Scan for the cell matching the given text and deliver its (X, Y) coordinate at center. 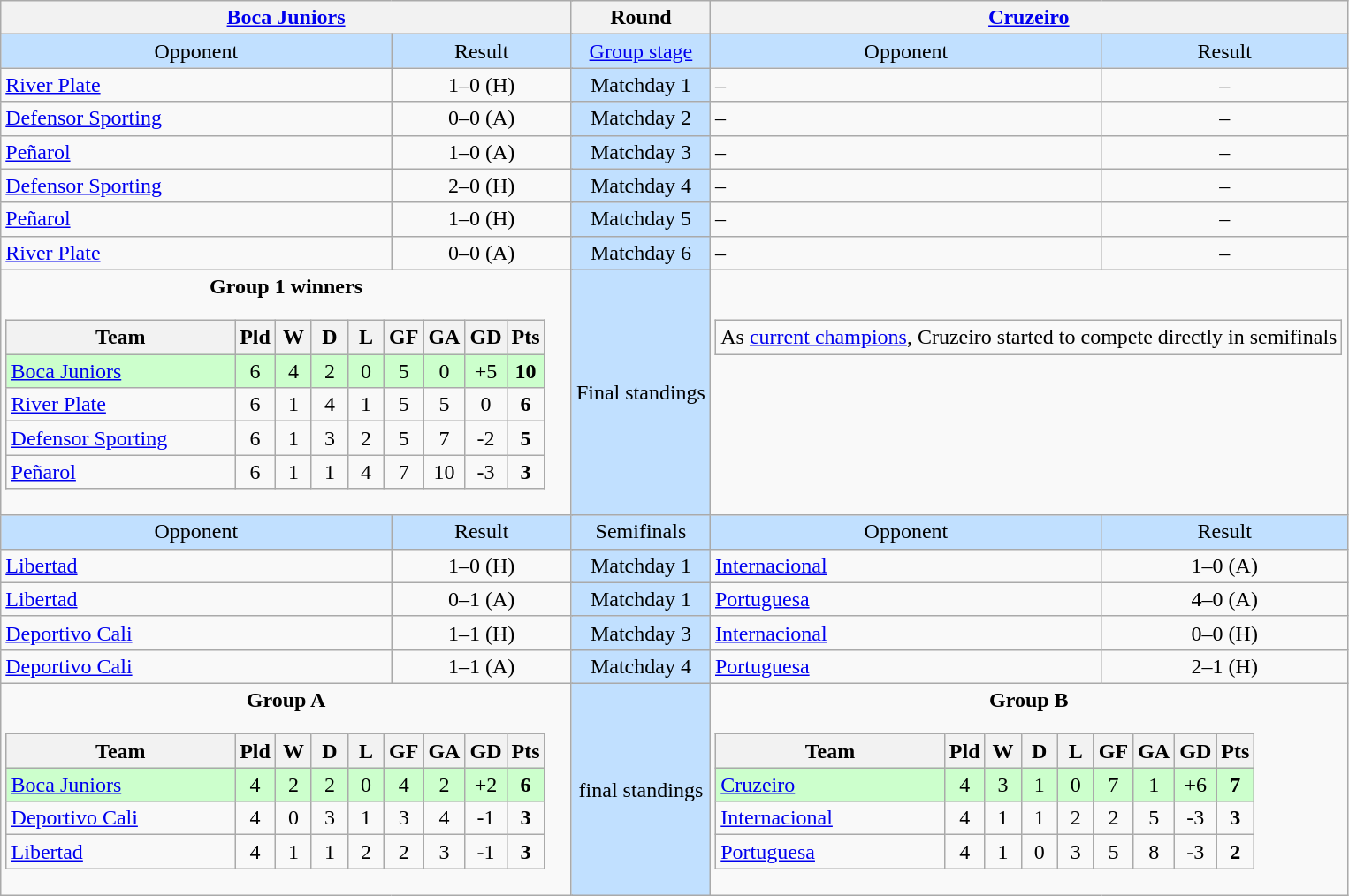
2–1 (H) (1224, 666)
1–1 (A) (482, 666)
+6 (1195, 785)
Matchday 5 (640, 219)
Final standings (640, 392)
Group B Team Pld W D L GF GA GD Pts Cruzeiro 4 3 1 0 7 1 +6 7 Internacional 4 1 1 2 2 5 -3 3 Portuguesa 4 1 0 3 5 8 -3 2 (1029, 789)
0–0 (H) (1224, 633)
4–0 (A) (1224, 599)
Group A Team Pld W D L GF GA GD Pts Boca Juniors 4 2 2 0 4 2 +2 6 Deportivo Cali 4 0 3 1 3 4 -1 3 Libertad 4 1 1 2 2 3 -1 3 (286, 789)
final standings (640, 789)
+5 (486, 371)
Matchday 2 (640, 118)
-2 (486, 438)
2–0 (H) (482, 186)
Matchday 6 (640, 253)
0–1 (A) (482, 599)
Round (640, 18)
1–1 (H) (482, 633)
8 (1155, 852)
Group stage (640, 51)
Semifinals (640, 532)
+2 (486, 785)
